Extract the [x, y] coordinate from the center of the cell holding the provided text.  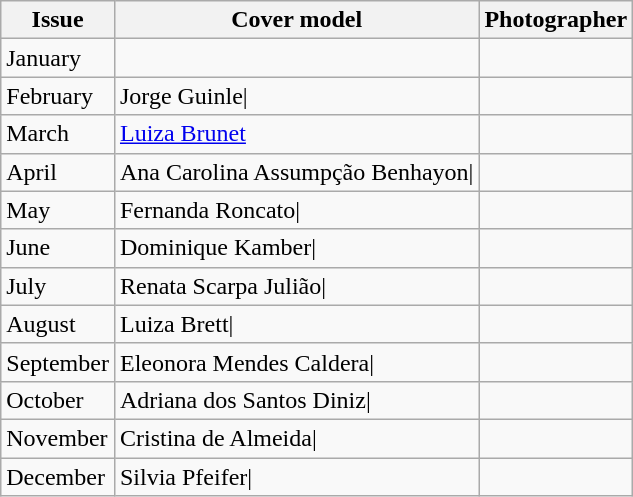
March [58, 134]
Renata Scarpa Julião| [296, 286]
Luiza Brett| [296, 324]
January [58, 58]
Adriana dos Santos Diniz| [296, 400]
February [58, 96]
Photographer [556, 20]
December [58, 477]
Silvia Pfeifer| [296, 477]
October [58, 400]
June [58, 248]
May [58, 210]
July [58, 286]
Jorge Guinle| [296, 96]
Fernanda Roncato| [296, 210]
Dominique Kamber| [296, 248]
Cover model [296, 20]
April [58, 172]
August [58, 324]
Ana Carolina Assumpção Benhayon| [296, 172]
Eleonora Mendes Caldera| [296, 362]
Luiza Brunet [296, 134]
Issue [58, 20]
November [58, 438]
Cristina de Almeida| [296, 438]
September [58, 362]
